Provide the (X, Y) coordinate of the cell's center where the given text is located.  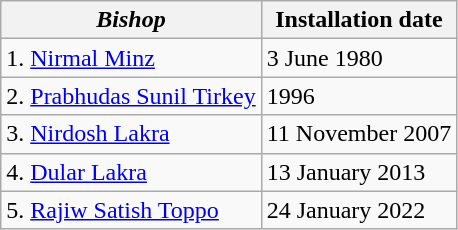
11 November 2007 (358, 134)
13 January 2013 (358, 172)
1. Nirmal Minz (131, 58)
4. Dular Lakra (131, 172)
5. Rajiw Satish Toppo (131, 210)
3. Nirdosh Lakra (131, 134)
24 January 2022 (358, 210)
3 June 1980 (358, 58)
Installation date (358, 20)
1996 (358, 96)
2. Prabhudas Sunil Tirkey (131, 96)
Bishop (131, 20)
